Provide the (x, y) coordinate of the cell's center where the given text is located.  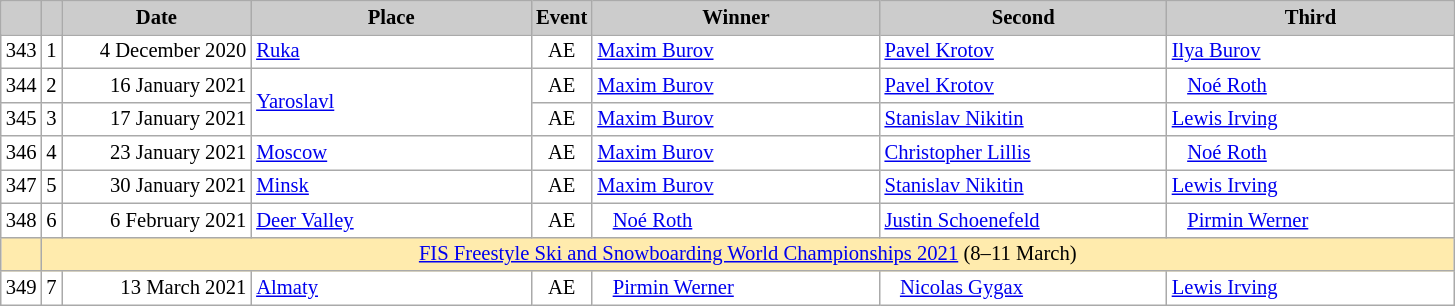
Yaroslavl (391, 102)
Place (391, 17)
3 (51, 119)
Event (562, 17)
6 (51, 220)
5 (51, 186)
348 (22, 220)
1 (51, 51)
16 January 2021 (157, 85)
Date (157, 17)
349 (22, 287)
2 (51, 85)
23 January 2021 (157, 153)
17 January 2021 (157, 119)
345 (22, 119)
13 March 2021 (157, 287)
6 February 2021 (157, 220)
Third (1310, 17)
4 December 2020 (157, 51)
343 (22, 51)
Moscow (391, 153)
Nicolas Gygax (1024, 287)
Almaty (391, 287)
Ilya Burov (1310, 51)
Winner (736, 17)
Second (1024, 17)
346 (22, 153)
Ruka (391, 51)
344 (22, 85)
Minsk (391, 186)
Justin Schoenefeld (1024, 220)
Deer Valley (391, 220)
Christopher Lillis (1024, 153)
FIS Freestyle Ski and Snowboarding World Championships 2021 (8–11 March) (748, 254)
7 (51, 287)
4 (51, 153)
30 January 2021 (157, 186)
347 (22, 186)
